Extract the [x, y] coordinate from the center of the cell holding the provided text.  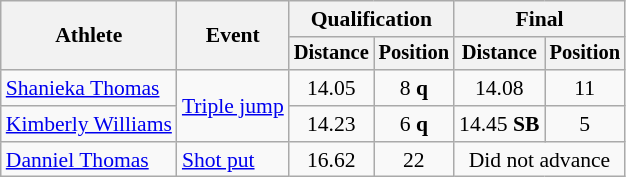
14.23 [332, 124]
8 q [414, 88]
Athlete [89, 36]
5 [585, 124]
Final [540, 19]
6 q [414, 124]
14.05 [332, 88]
Kimberly Williams [89, 124]
11 [585, 88]
14.45 SB [500, 124]
14.08 [500, 88]
Event [233, 36]
Shanieka Thomas [89, 88]
Qualification [372, 19]
Triple jump [233, 106]
